Scan for the cell matching the given text and deliver its [X, Y] coordinate at center. 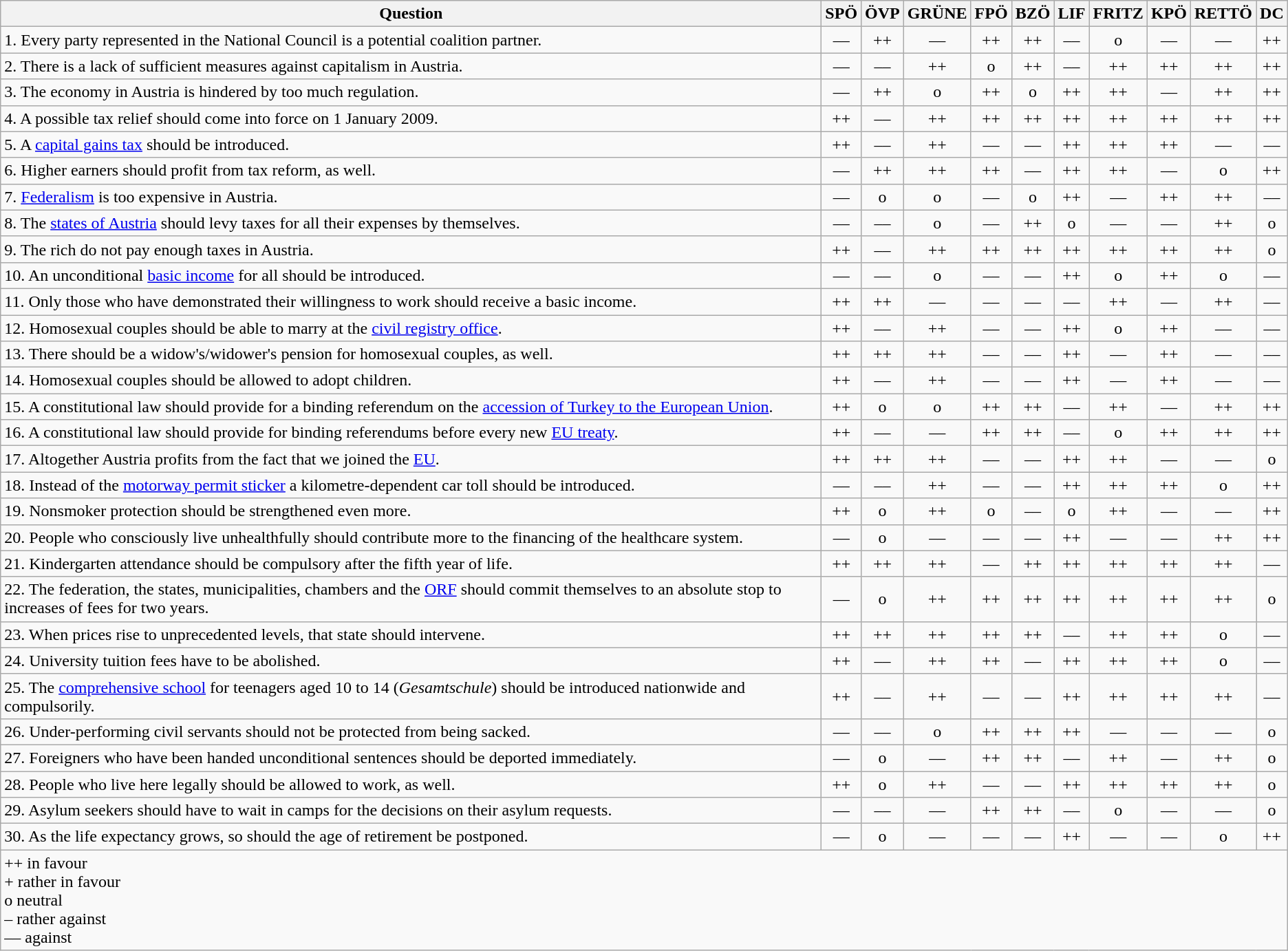
17. Altogether Austria profits from the fact that we joined the EU. [411, 459]
FRITZ [1118, 14]
22. The federation, the states, municipalities, chambers and the ORF should commit themselves to an absolute stop to increases of fees for two years. [411, 599]
14. Homosexual couples should be allowed to adopt children. [411, 381]
11. Only those who have demonstrated their willingness to work should receive a basic income. [411, 301]
FPÖ [991, 14]
SPÖ [841, 14]
GRÜNE [937, 14]
LIF [1072, 14]
15. A constitutional law should provide for a binding referendum on the accession of Turkey to the European Union. [411, 407]
28. People who live here legally should be allowed to work, as well. [411, 784]
++ in favour+ rather in favouro neutral– rather against–– against [644, 900]
24. University tuition fees have to be abolished. [411, 661]
19. Nonsmoker protection should be strengthened even more. [411, 511]
13. There should be a widow's/widower's pension for homosexual couples, as well. [411, 354]
29. Asylum seekers should have to wait in camps for the decisions on their asylum requests. [411, 811]
BZÖ [1033, 14]
26. Under-performing civil servants should not be protected from being sacked. [411, 731]
6. Higher earners should profit from tax reform, as well. [411, 171]
KPÖ [1168, 14]
27. Foreigners who have been handed unconditional sentences should be deported immediately. [411, 758]
4. A possible tax relief should come into force on 1 January 2009. [411, 118]
3. The economy in Austria is hindered by too much regulation. [411, 92]
12. Homosexual couples should be able to marry at the civil registry office. [411, 328]
23. When prices rise to unprecedented levels, that state should intervene. [411, 634]
8. The states of Austria should levy taxes for all their expenses by themselves. [411, 223]
ÖVP [883, 14]
25. The comprehensive school for teenagers aged 10 to 14 (Gesamtschule) should be introduced nationwide and compulsorily. [411, 696]
16. A constitutional law should provide for binding referendums before every new EU treaty. [411, 433]
18. Instead of the motorway permit sticker a kilometre-dependent car toll should be introduced. [411, 485]
10. An unconditional basic income for all should be introduced. [411, 275]
Question [411, 14]
DC [1272, 14]
9. The rich do not pay enough taxes in Austria. [411, 249]
2. There is a lack of sufficient measures against capitalism in Austria. [411, 66]
7. Federalism is too expensive in Austria. [411, 197]
1. Every party represented in the National Council is a potential coalition partner. [411, 40]
RETTÖ [1223, 14]
20. People who consciously live unhealthfully should contribute more to the financing of the healthcare system. [411, 537]
21. Kindergarten attendance should be compulsory after the fifth year of life. [411, 564]
30. As the life expectancy grows, so should the age of retirement be postponed. [411, 837]
5. A capital gains tax should be introduced. [411, 145]
